Pinpoint the cell where the given text exists, returning its [X, Y] midpoint coordinate. 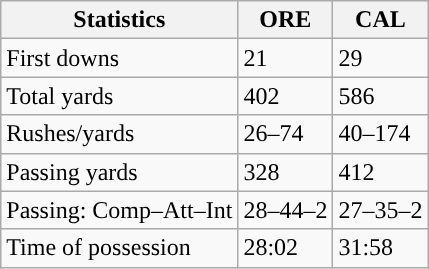
28–44–2 [286, 210]
Statistics [120, 20]
CAL [380, 20]
586 [380, 96]
21 [286, 58]
31:58 [380, 248]
First downs [120, 58]
412 [380, 172]
26–74 [286, 134]
328 [286, 172]
29 [380, 58]
Passing: Comp–Att–Int [120, 210]
40–174 [380, 134]
28:02 [286, 248]
402 [286, 96]
27–35–2 [380, 210]
Passing yards [120, 172]
Rushes/yards [120, 134]
Total yards [120, 96]
ORE [286, 20]
Time of possession [120, 248]
